From the cell containing the given text, extract its center point as [x, y] coordinate. 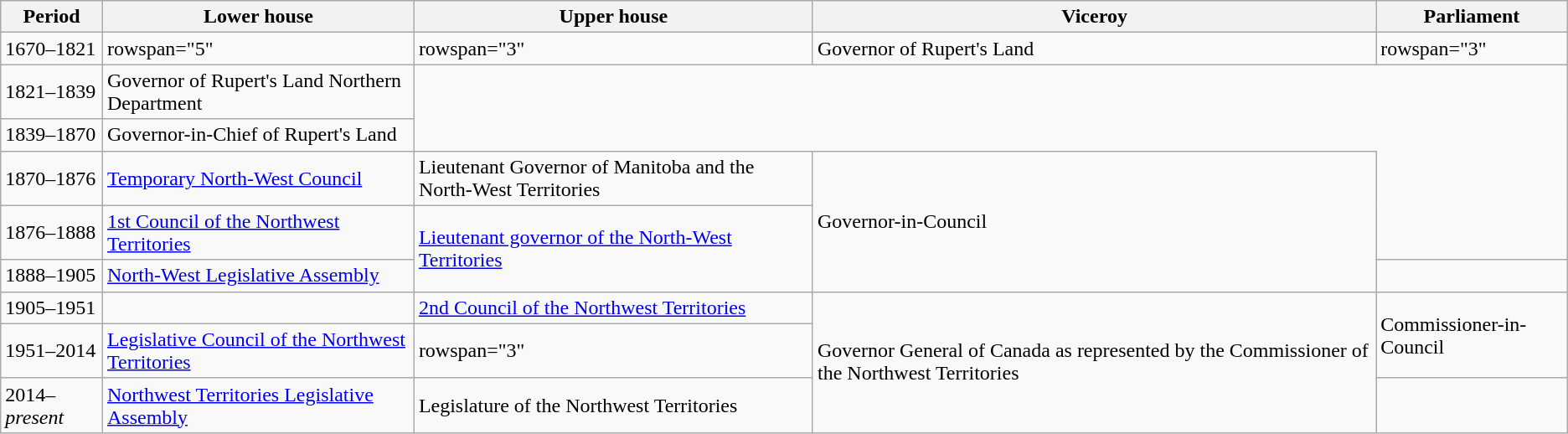
1951–2014 [52, 350]
Governor General of Canada as represented by the Commissioner of the Northwest Territories [1094, 362]
Commissioner-in-Council [1473, 335]
Northwest Territories Legislative Assembly [258, 406]
Governor-in-Chief of Rupert's Land [258, 135]
1870–1876 [52, 178]
1876–1888 [52, 233]
Lieutenant Governor of Manitoba and the North-West Territories [613, 178]
Governor-in-Council [1094, 221]
Temporary North-West Council [258, 178]
2nd Council of the Northwest Territories [613, 307]
1821–1839 [52, 92]
1839–1870 [52, 135]
1670–1821 [52, 49]
rowspan="5" [258, 49]
Parliament [1473, 17]
Legislature of the Northwest Territories [613, 406]
1888–1905 [52, 276]
2014–present [52, 406]
Upper house [613, 17]
Period [52, 17]
1905–1951 [52, 307]
Governor of Rupert's Land Northern Department [258, 92]
Legislative Council of the Northwest Territories [258, 350]
North-West Legislative Assembly [258, 276]
1st Council of the Northwest Territories [258, 233]
Lieutenant governor of the North-West Territories [613, 248]
Viceroy [1094, 17]
Governor of Rupert's Land [1094, 49]
Lower house [258, 17]
